For the text-containing cell, return its midpoint in (x, y) coordinate format. 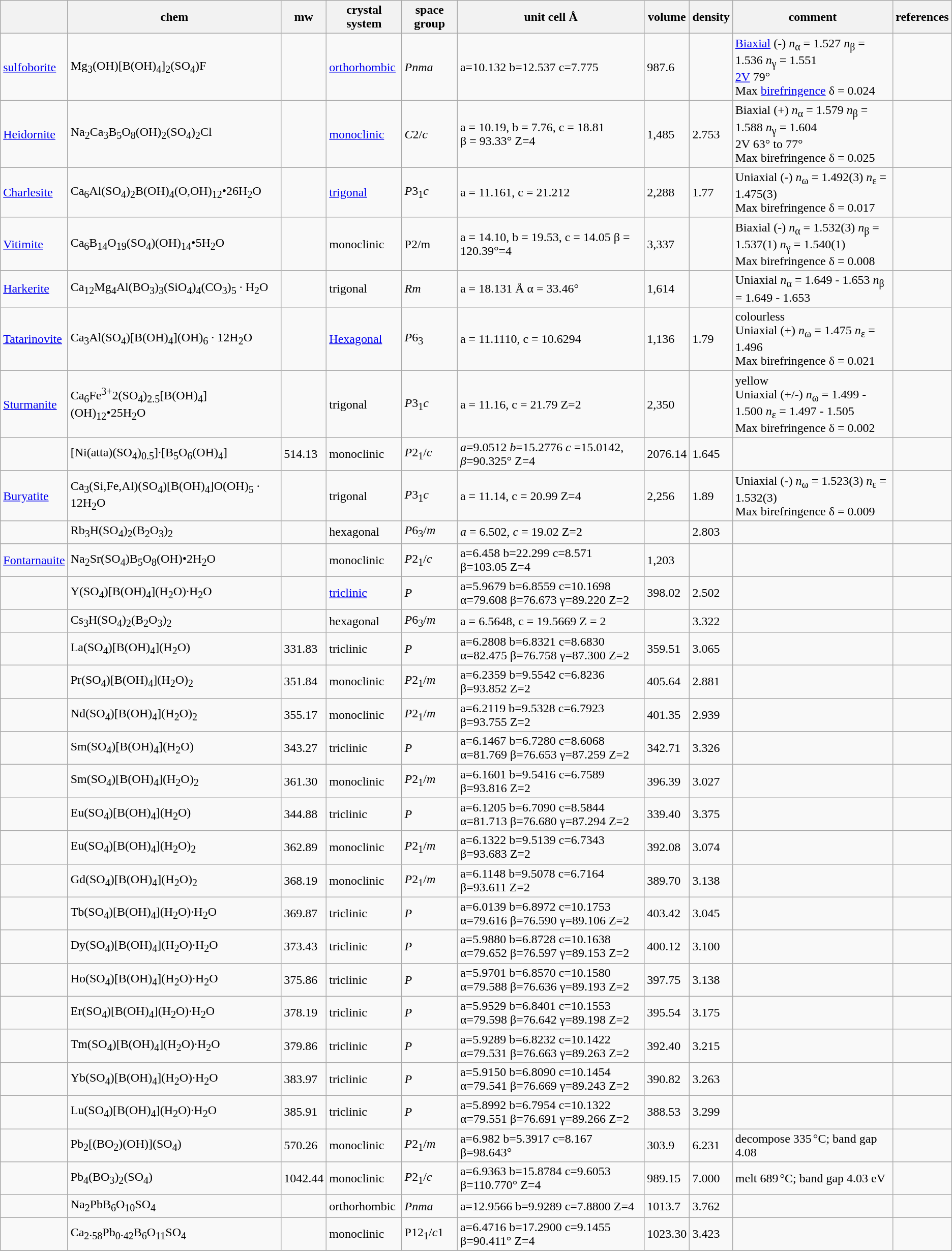
396.39 (667, 781)
3.263 (711, 1079)
379.86 (304, 1046)
a = 11.1110, c = 10.6294 (550, 339)
570.26 (304, 1145)
2.939 (711, 715)
1013.7 (667, 1206)
Pr(SO4)[B(OH)4](H2O)2 (174, 682)
Uniaxial nα = 1.649 - 1.653 nβ = 1.649 - 1.653 (813, 289)
Na2Ca3B5O8(OH)2(SO4)2Cl (174, 134)
342.71 (667, 748)
Tb(SO4)[B(OH)4](H2O)·H2O (174, 914)
a = 10.19, b = 7.76, c = 18.81β = 93.33° Z=4 (550, 134)
Rb3H(SO4)2(B2O3)2 (174, 532)
392.40 (667, 1046)
a=5.9150 b=6.8090 c=10.1454 α=79.541 β=76.669 γ=89.243 Z=2 (550, 1079)
Eu(SO4)[B(OH)4](H2O) (174, 814)
a=6.1601 b=9.5416 c=6.7589 β=93.816 Z=2 (550, 781)
mw (304, 17)
2.803 (711, 532)
Dy(SO4)[B(OH)4](H2O)·H2O (174, 946)
a=5.9289 b=6.8232 c=10.1422 α=79.531 β=76.663 γ=89.263 Z=2 (550, 1046)
a=5.9701 b=6.8570 c=10.1580 α=79.588 β=76.636 γ=89.193 Z=2 (550, 980)
373.43 (304, 946)
volume (667, 17)
3.074 (711, 848)
a=6.458 b=22.299 c=8.571 β=103.05 Z=4 (550, 560)
Nd(SO4)[B(OH)4](H2O)2 (174, 715)
Sm(SO4)[B(OH)4](H2O)2 (174, 781)
P63 (429, 339)
melt 689 °C; band gap 4.03 eV (813, 1178)
decompose 335 °C; band gap 4.08 (813, 1145)
a=6.982 b=5.3917 c=8.167 β=98.643° (550, 1145)
6.231 (711, 1145)
3,337 (667, 244)
La(SO4)[B(OH)4](H2O) (174, 649)
405.64 (667, 682)
1.89 (711, 496)
Vitimite (34, 244)
1.79 (711, 339)
Gd(SO4)[B(OH)4](H2O)2 (174, 880)
392.08 (667, 848)
514.13 (304, 454)
Sturmanite (34, 404)
colourlessUniaxial (+) nω = 1.475 nε = 1.496Max birefringence δ = 0.021 (813, 339)
390.82 (667, 1079)
403.42 (667, 914)
a = 6.502, c = 19.02 Z=2 (550, 532)
Na2PbB6O10SO4 (174, 1206)
a = 11.14, c = 20.99 Z=4 (550, 496)
1.77 (711, 192)
a=6.0139 b=6.8972 c=10.1753 α=79.616 β=76.590 γ=89.106 Z=2 (550, 914)
3.065 (711, 649)
a=5.9679 b=6.8559 c=10.1698 α=79.608 β=76.673 γ=89.220 Z=2 (550, 593)
Rm (429, 289)
989.15 (667, 1178)
Ho(SO4)[B(OH)4](H2O)·H2O (174, 980)
3.045 (711, 914)
a=5.9880 b=6.8728 c=10.1638 α=79.652 β=76.597 γ=89.153 Z=2 (550, 946)
comment (813, 17)
Buryatite (34, 496)
Pb4(BO3)2(SO4) (174, 1178)
a=6.2359 b=9.5542 c=6.8236 β=93.852 Z=2 (550, 682)
Er(SO4)[B(OH)4](H2O)·H2O (174, 1012)
3.100 (711, 946)
density (711, 17)
chem (174, 17)
a=6.1205 b=6.7090 c=8.5844 α=81.713 β=76.680 γ=87.294 Z=2 (550, 814)
2,288 (667, 192)
Eu(SO4)[B(OH)4](H2O)2 (174, 848)
378.19 (304, 1012)
1,614 (667, 289)
3.175 (711, 1012)
sulfoborite (34, 67)
1042.44 (304, 1178)
Sm(SO4)[B(OH)4](H2O) (174, 748)
a=9.0512 b=15.2776 c =15.0142, β=90.325° Z=4 (550, 454)
355.17 (304, 715)
389.70 (667, 880)
Ca6Al(SO4)2B(OH)4(O,OH)12•26H2O (174, 192)
P2/m (429, 244)
a=10.132 b=12.537 c=7.775 (550, 67)
a = 14.10, b = 19.53, c = 14.05 β = 120.39°=4 (550, 244)
space group (429, 17)
1,136 (667, 339)
Na2Sr(SO4)B5O8(OH)•2H2O (174, 560)
Harkerite (34, 289)
3.322 (711, 621)
369.87 (304, 914)
3.027 (711, 781)
a=6.1467 b=6.7280 c=8.6068 α=81.769 β=76.653 γ=87.259 Z=2 (550, 748)
2076.14 (667, 454)
Ca3Al(SO4)[B(OH)4](OH)6 · 12H2O (174, 339)
a=5.9529 b=6.8401 c=10.1553 α=79.598 β=76.642 γ=89.198 Z=2 (550, 1012)
Y(SO4)[B(OH)4](H2O)·H2O (174, 593)
359.51 (667, 649)
Heidornite (34, 134)
unit cell Å (550, 17)
7.000 (711, 1178)
Yb(SO4)[B(OH)4](H2O)·H2O (174, 1079)
3.762 (711, 1206)
397.75 (667, 980)
Biaxial (+) nα = 1.579 nβ = 1.588 nγ = 1.6042V 63° to 77°Max birefringence δ = 0.025 (813, 134)
Ca6B14O19(SO4)(OH)14•5H2O (174, 244)
401.35 (667, 715)
368.19 (304, 880)
351.84 (304, 682)
Biaxial (-) nα = 1.527 nβ = 1.536 nγ = 1.5512V 79°Max birefringence δ = 0.024 (813, 67)
362.89 (304, 848)
339.40 (667, 814)
987.6 (667, 67)
395.54 (667, 1012)
a=6.2808 b=6.8321 c=8.6830 α=82.475 β=76.758 γ=87.300 Z=2 (550, 649)
343.27 (304, 748)
Biaxial (-) nα = 1.532(3) nβ = 1.537(1) nγ = 1.540(1)Max birefringence δ = 0.008 (813, 244)
1,203 (667, 560)
2,350 (667, 404)
a=12.9566 b=9.9289 c=7.8800 Z=4 (550, 1206)
Lu(SO4)[B(OH)4](H2O)·H2O (174, 1112)
Tm(SO4)[B(OH)4](H2O)·H2O (174, 1046)
Hexagonal (364, 339)
2.881 (711, 682)
a = 11.16, c = 21.79 Z=2 (550, 404)
a=5.8992 b=6.7954 c=10.1322 α=79.551 β=76.691 γ=89.266 Z=2 (550, 1112)
1,485 (667, 134)
Uniaxial (-) nω = 1.523(3) nε = 1.532(3)Max birefringence δ = 0.009 (813, 496)
344.88 (304, 814)
Ca3(Si,Fe,Al)(SO4)[B(OH)4]O(OH)5 · 12H2O (174, 496)
Pb2[(BO2)(OH)](SO4) (174, 1145)
400.12 (667, 946)
3.326 (711, 748)
1.645 (711, 454)
385.91 (304, 1112)
C2/c (429, 134)
Fontarnauite (34, 560)
a = 11.161, c = 21.212 (550, 192)
3.423 (711, 1234)
383.97 (304, 1079)
3.375 (711, 814)
3.215 (711, 1046)
crystal system (364, 17)
P121/c1 (429, 1234)
a = 6.5648, c = 19.5669 Z = 2 (550, 621)
a=6.2119 b=9.5328 c=6.7923 β=93.755 Z=2 (550, 715)
a=6.9363 b=15.8784 c=9.6053 β=110.770° Z=4 (550, 1178)
Tatarinovite (34, 339)
Ca2.58Pb0.42B6O11SO4 (174, 1234)
Uniaxial (-) nω = 1.492(3) nε = 1.475(3)Max birefringence δ = 0.017 (813, 192)
388.53 (667, 1112)
3.299 (711, 1112)
Ca12Mg4Al(BO3)3(SiO4)4(CO3)5 · H2O (174, 289)
2.753 (711, 134)
303.9 (667, 1145)
a=6.1148 b=9.5078 c=6.7164 β=93.611 Z=2 (550, 880)
1023.30 (667, 1234)
a = 18.131 Å α = 33.46° (550, 289)
a=6.4716 b=17.2900 c=9.1455 β=90.411° Z=4 (550, 1234)
[Ni(atta)(SO4)0.5]·[B5O6(OH)4] (174, 454)
331.83 (304, 649)
Charlesite (34, 192)
2,256 (667, 496)
Mg3(OH)[B(OH)4]2(SO4)F (174, 67)
375.86 (304, 980)
references (923, 17)
2.502 (711, 593)
yellowUniaxial (+/-) nω = 1.499 - 1.500 nε = 1.497 - 1.505Max birefringence δ = 0.002 (813, 404)
398.02 (667, 593)
Cs3H(SO4)2(B2O3)2 (174, 621)
a=6.1322 b=9.5139 c=6.7343 β=93.683 Z=2 (550, 848)
361.30 (304, 781)
Ca6Fe3+2(SO4)2.5[B(OH)4](OH)12•25H2O (174, 404)
